Determine the [x, y] coordinate at the center of the cell enclosing the given text.  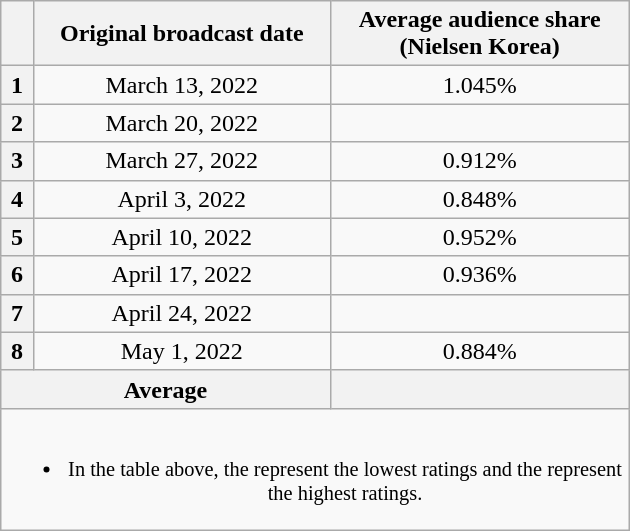
March 27, 2022 [182, 161]
1.045% [480, 85]
April 17, 2022 [182, 275]
0.884% [480, 351]
7 [18, 313]
3 [18, 161]
0.912% [480, 161]
In the table above, the represent the lowest ratings and the represent the highest ratings. [315, 469]
0.952% [480, 237]
6 [18, 275]
May 1, 2022 [182, 351]
April 10, 2022 [182, 237]
4 [18, 199]
March 13, 2022 [182, 85]
March 20, 2022 [182, 123]
Average audience share(Nielsen Korea) [480, 34]
April 3, 2022 [182, 199]
Original broadcast date [182, 34]
0.848% [480, 199]
0.936% [480, 275]
5 [18, 237]
April 24, 2022 [182, 313]
8 [18, 351]
Average [166, 389]
2 [18, 123]
1 [18, 85]
